Identify which cell holds the provided text, then report its [X, Y] central coordinate. 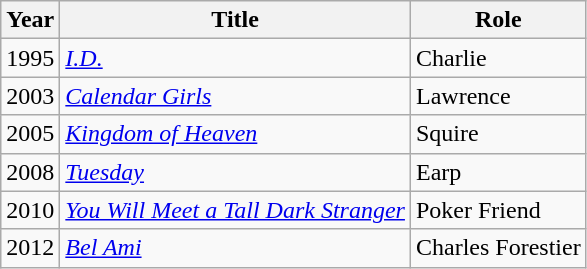
2010 [30, 210]
2005 [30, 134]
Tuesday [236, 172]
Role [498, 20]
2012 [30, 248]
Charlie [498, 58]
Lawrence [498, 96]
Squire [498, 134]
Kingdom of Heaven [236, 134]
Poker Friend [498, 210]
I.D. [236, 58]
You Will Meet a Tall Dark Stranger [236, 210]
2003 [30, 96]
2008 [30, 172]
Charles Forestier [498, 248]
Title [236, 20]
Earp [498, 172]
Bel Ami [236, 248]
Calendar Girls [236, 96]
Year [30, 20]
1995 [30, 58]
